Identify which cell holds the provided text, then report its (x, y) central coordinate. 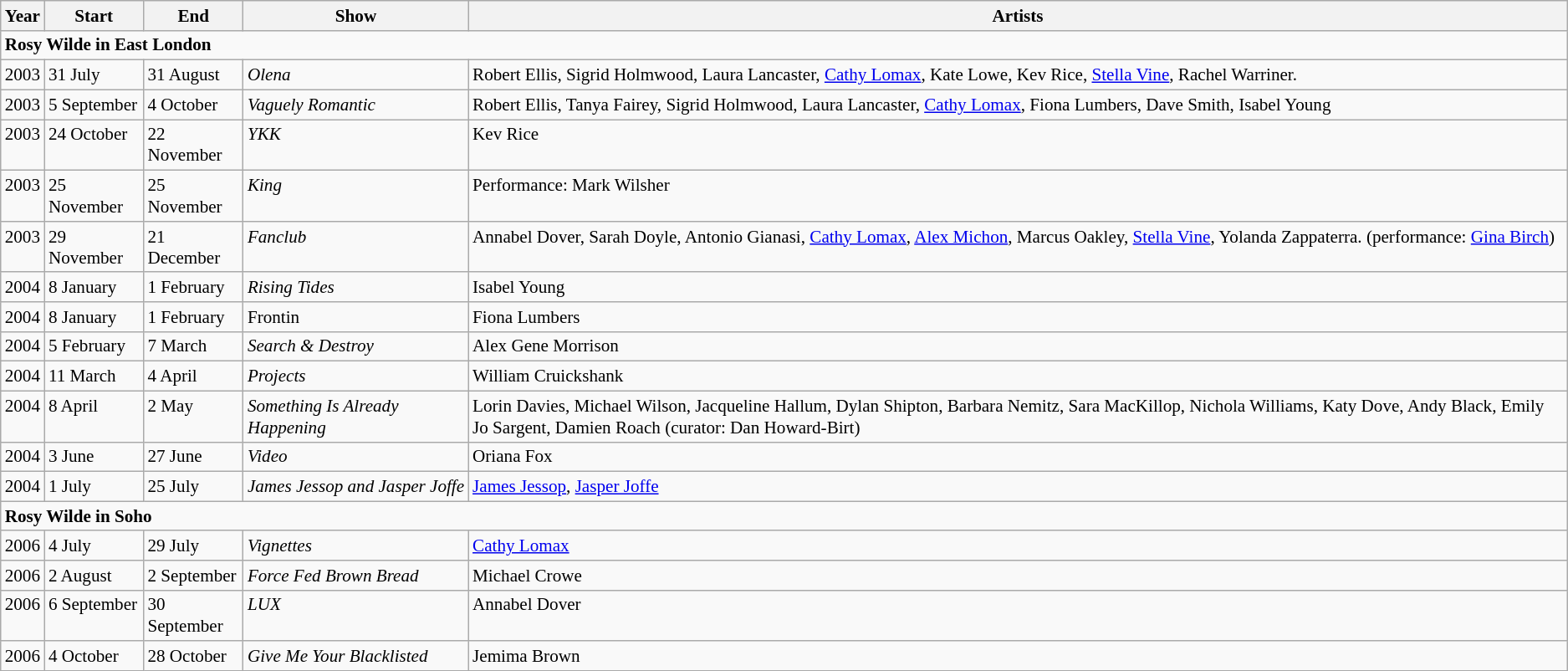
21 December (192, 246)
11 March (94, 376)
2 September (192, 576)
25 July (192, 487)
Fiona Lumbers (1018, 316)
Vignettes (356, 546)
3 June (94, 457)
Jemima Brown (1018, 656)
King (356, 196)
Force Fed Brown Bread (356, 576)
2 May (192, 417)
5 September (94, 104)
Isabel Young (1018, 286)
YKK (356, 146)
5 February (94, 346)
Michael Crowe (1018, 576)
7 March (192, 346)
Performance: Mark Wilsher (1018, 196)
Year (23, 15)
End (192, 15)
22 November (192, 146)
William Cruickshank (1018, 376)
Olena (356, 75)
Rosy Wilde in East London (784, 45)
LUX (356, 616)
24 October (94, 146)
6 September (94, 616)
1 July (94, 487)
30 September (192, 616)
Search & Destroy (356, 346)
31 August (192, 75)
31 July (94, 75)
Rising Tides (356, 286)
Frontin (356, 316)
Robert Ellis, Sigrid Holmwood, Laura Lancaster, Cathy Lomax, Kate Lowe, Kev Rice, Stella Vine, Rachel Warriner. (1018, 75)
8 April (94, 417)
Oriana Fox (1018, 457)
Kev Rice (1018, 146)
4 April (192, 376)
Rosy Wilde in Soho (784, 515)
Show (356, 15)
Vaguely Romantic (356, 104)
2 August (94, 576)
Video (356, 457)
James Jessop, Jasper Joffe (1018, 487)
27 June (192, 457)
Cathy Lomax (1018, 546)
Annabel Dover, Sarah Doyle, Antonio Gianasi, Cathy Lomax, Alex Michon, Marcus Oakley, Stella Vine, Yolanda Zappaterra. (performance: Gina Birch) (1018, 246)
Artists (1018, 15)
Give Me Your Blacklisted (356, 656)
4 July (94, 546)
Annabel Dover (1018, 616)
Alex Gene Morrison (1018, 346)
28 October (192, 656)
Start (94, 15)
James Jessop and Jasper Joffe (356, 487)
29 July (192, 546)
29 November (94, 246)
Projects (356, 376)
Fanclub (356, 246)
Robert Ellis, Tanya Fairey, Sigrid Holmwood, Laura Lancaster, Cathy Lomax, Fiona Lumbers, Dave Smith, Isabel Young (1018, 104)
Something Is Already Happening (356, 417)
